Scan for the cell matching the given text and deliver its (X, Y) coordinate at center. 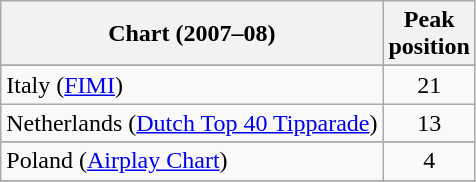
21 (429, 85)
4 (429, 161)
Chart (2007–08) (192, 34)
Netherlands (Dutch Top 40 Tipparade) (192, 123)
13 (429, 123)
Peakposition (429, 34)
Poland (Airplay Chart) (192, 161)
Italy (FIMI) (192, 85)
